Determine the (x, y) coordinate at the center of the cell enclosing the given text.  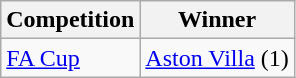
Winner (217, 20)
FA Cup (70, 58)
Competition (70, 20)
Aston Villa (1) (217, 58)
